Return the [x, y] coordinate for the center point of the cell that contains the specified text.  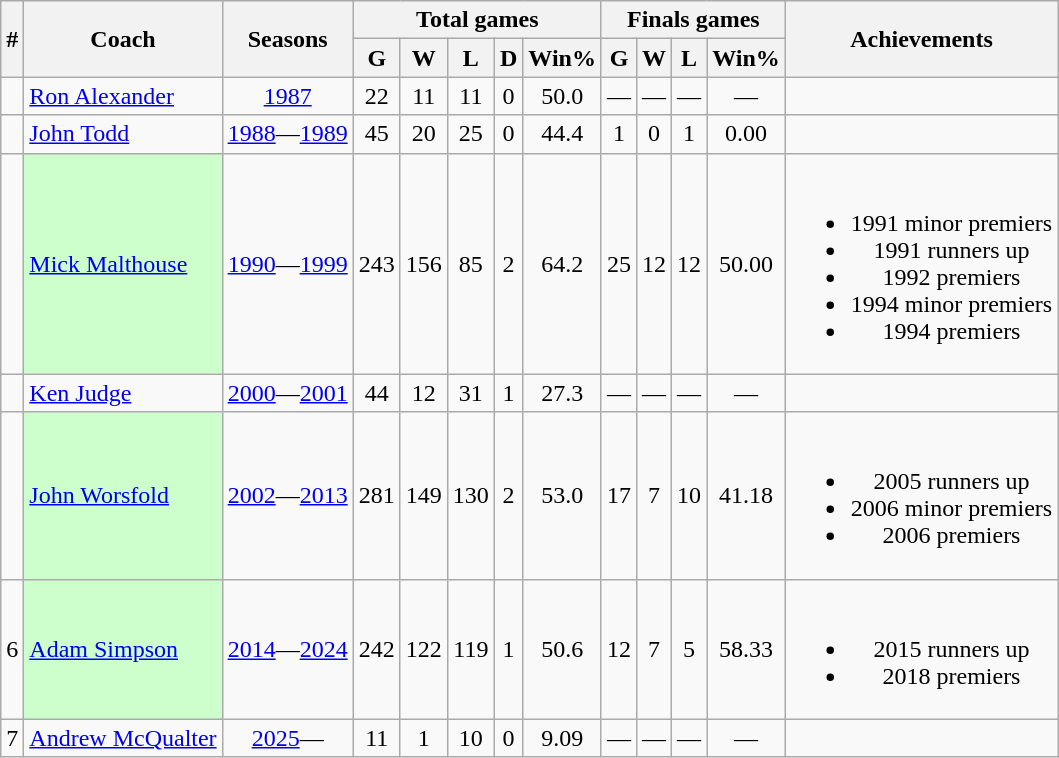
2014—2024 [288, 649]
31 [470, 393]
2000—2001 [288, 393]
2025— [288, 738]
50.0 [562, 96]
242 [376, 649]
53.0 [562, 496]
Ken Judge [123, 393]
122 [424, 649]
Achievements [921, 39]
2015 runners up2018 premiers [921, 649]
17 [618, 496]
D [508, 58]
John Todd [123, 134]
64.2 [562, 264]
1987 [288, 96]
Seasons [288, 39]
6 [12, 649]
119 [470, 649]
# [12, 39]
281 [376, 496]
130 [470, 496]
Total games [477, 20]
Adam Simpson [123, 649]
1991 minor premiers1991 runners up1992 premiers1994 minor premiers1994 premiers [921, 264]
50.6 [562, 649]
58.33 [746, 649]
20 [424, 134]
156 [424, 264]
85 [470, 264]
Andrew McQualter [123, 738]
45 [376, 134]
44.4 [562, 134]
243 [376, 264]
50.00 [746, 264]
5 [690, 649]
0.00 [746, 134]
Mick Malthouse [123, 264]
22 [376, 96]
149 [424, 496]
2002—2013 [288, 496]
44 [376, 393]
1988—1989 [288, 134]
Ron Alexander [123, 96]
2005 runners up2006 minor premiers2006 premiers [921, 496]
John Worsfold [123, 496]
1990—1999 [288, 264]
Coach [123, 39]
9.09 [562, 738]
27.3 [562, 393]
41.18 [746, 496]
Finals games [693, 20]
